Return [X, Y] of the center of cell containing provided text 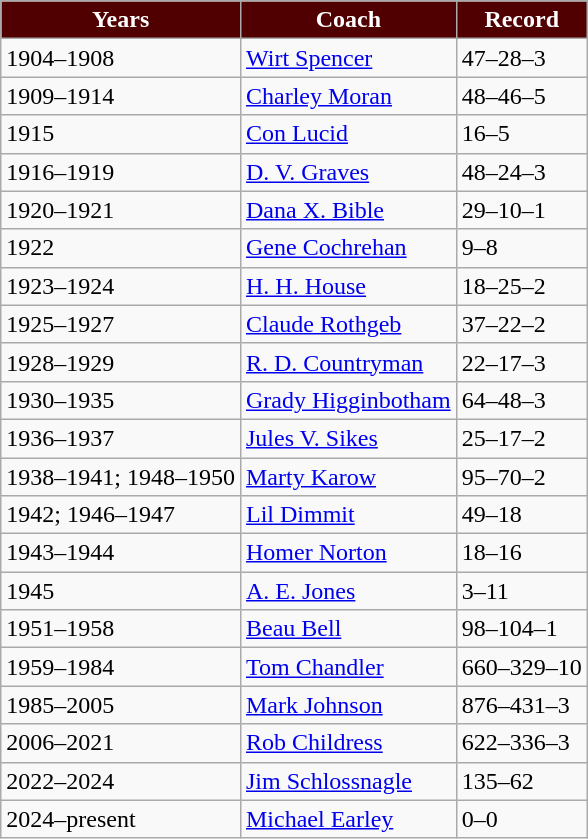
47–28–3 [522, 58]
Wirt Spencer [348, 58]
1915 [121, 134]
1943–1944 [121, 553]
Charley Moran [348, 96]
1951–1958 [121, 629]
876–431–3 [522, 705]
1985–2005 [121, 705]
2024–present [121, 819]
Mark Johnson [348, 705]
1938–1941; 1948–1950 [121, 477]
2022–2024 [121, 781]
16–5 [522, 134]
98–104–1 [522, 629]
1930–1935 [121, 400]
1928–1929 [121, 362]
29–10–1 [522, 210]
Dana X. Bible [348, 210]
64–48–3 [522, 400]
Lil Dimmit [348, 515]
A. E. Jones [348, 591]
1945 [121, 591]
1909–1914 [121, 96]
Con Lucid [348, 134]
9–8 [522, 248]
Grady Higginbotham [348, 400]
3–11 [522, 591]
1916–1919 [121, 172]
Jim Schlossnagle [348, 781]
1942; 1946–1947 [121, 515]
1959–1984 [121, 667]
1936–1937 [121, 438]
Jules V. Sikes [348, 438]
Years [121, 20]
1920–1921 [121, 210]
H. H. House [348, 286]
Michael Earley [348, 819]
R. D. Countryman [348, 362]
1922 [121, 248]
18–16 [522, 553]
0–0 [522, 819]
1904–1908 [121, 58]
Rob Childress [348, 743]
25–17–2 [522, 438]
22–17–3 [522, 362]
D. V. Graves [348, 172]
Homer Norton [348, 553]
2006–2021 [121, 743]
Coach [348, 20]
Gene Cochrehan [348, 248]
1925–1927 [121, 324]
Beau Bell [348, 629]
622–336–3 [522, 743]
49–18 [522, 515]
660–329–10 [522, 667]
18–25–2 [522, 286]
95–70–2 [522, 477]
135–62 [522, 781]
48–24–3 [522, 172]
37–22–2 [522, 324]
48–46–5 [522, 96]
1923–1924 [121, 286]
Claude Rothgeb [348, 324]
Record [522, 20]
Tom Chandler [348, 667]
Marty Karow [348, 477]
